From the cell containing the given text, extract its center point as [x, y] coordinate. 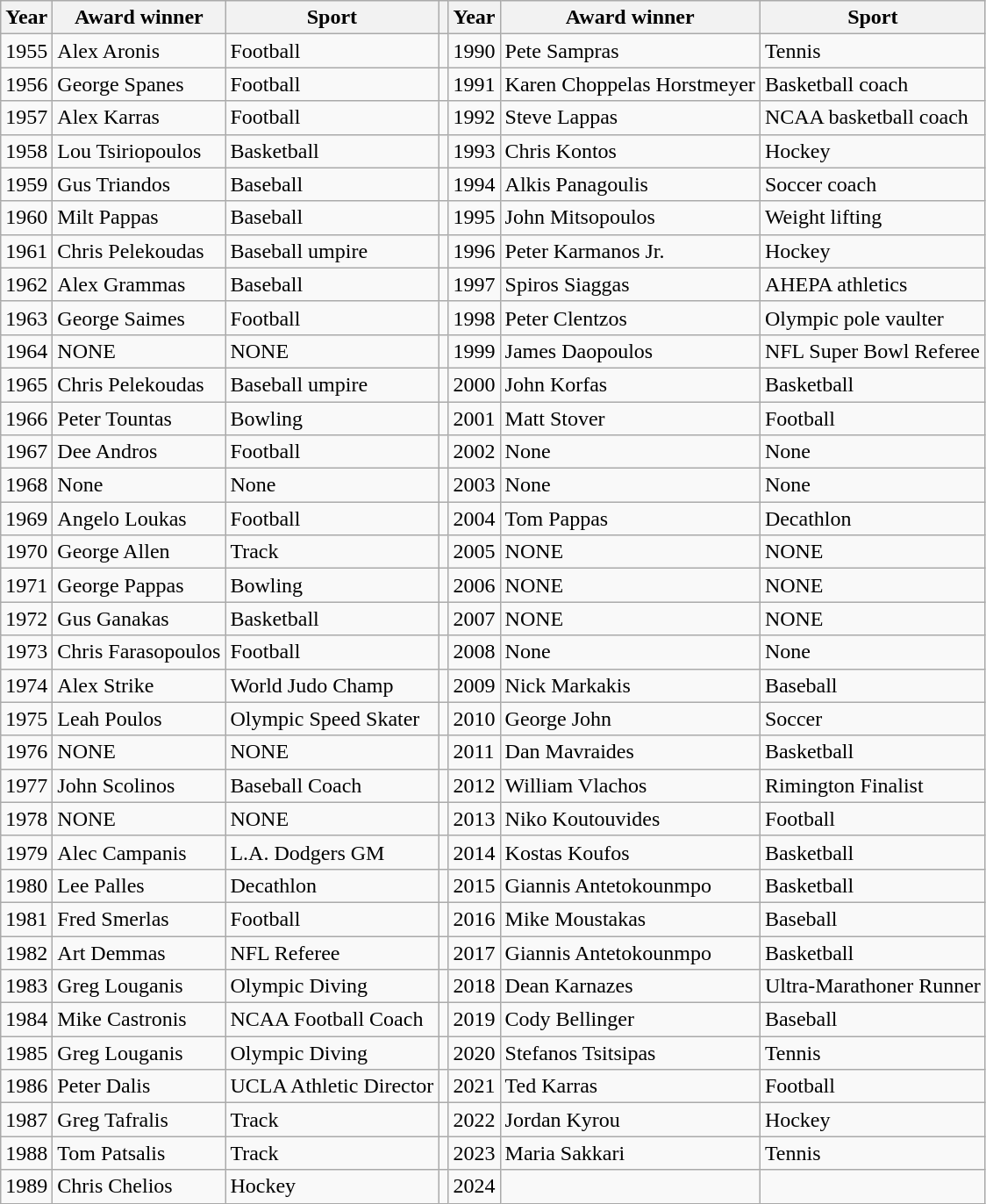
Dan Mavraides [630, 752]
1994 [474, 184]
1970 [26, 552]
Dean Karnazes [630, 986]
1964 [26, 351]
1997 [474, 284]
2013 [474, 819]
1987 [26, 1120]
2012 [474, 785]
Mike Moustakas [630, 919]
1969 [26, 519]
NCAA Football Coach [332, 1020]
Peter Karmanos Jr. [630, 251]
Fred Smerlas [139, 919]
Steve Lappas [630, 118]
Ted Karras [630, 1086]
Tom Patsalis [139, 1153]
George Allen [139, 552]
2009 [474, 685]
1961 [26, 251]
1966 [26, 419]
Basketball coach [872, 84]
1989 [26, 1186]
2020 [474, 1053]
John Scolinos [139, 785]
Peter Dalis [139, 1086]
NCAA basketball coach [872, 118]
Spiros Siaggas [630, 284]
Soccer [872, 719]
Alex Karras [139, 118]
2022 [474, 1120]
George Saimes [139, 318]
Rimington Finalist [872, 785]
Karen Choppelas Horstmeyer [630, 84]
1986 [26, 1086]
Greg Tafralis [139, 1120]
William Vlachos [630, 785]
Mike Castronis [139, 1020]
Stefanos Tsitsipas [630, 1053]
1991 [474, 84]
2001 [474, 419]
John Mitsopoulos [630, 218]
2017 [474, 952]
Milt Pappas [139, 218]
2024 [474, 1186]
George Pappas [139, 585]
1975 [26, 719]
Jordan Kyrou [630, 1120]
2021 [474, 1086]
1983 [26, 986]
Peter Tountas [139, 419]
John Korfas [630, 384]
Chris Farasopoulos [139, 652]
Soccer coach [872, 184]
World Judo Champ [332, 685]
Kostas Koufos [630, 852]
1957 [26, 118]
Chris Kontos [630, 151]
1968 [26, 485]
2000 [474, 384]
UCLA Athletic Director [332, 1086]
Art Demmas [139, 952]
Tom Pappas [630, 519]
Dee Andros [139, 452]
Alkis Panagoulis [630, 184]
Alec Campanis [139, 852]
George John [630, 719]
Angelo Loukas [139, 519]
2005 [474, 552]
Lee Palles [139, 885]
1988 [26, 1153]
1962 [26, 284]
Cody Bellinger [630, 1020]
2015 [474, 885]
Chris Chelios [139, 1186]
Matt Stover [630, 419]
1990 [474, 51]
1977 [26, 785]
L.A. Dodgers GM [332, 852]
2011 [474, 752]
Lou Tsiriopoulos [139, 151]
2003 [474, 485]
1992 [474, 118]
1981 [26, 919]
1979 [26, 852]
2010 [474, 719]
1985 [26, 1053]
Alex Aronis [139, 51]
1956 [26, 84]
AHEPA athletics [872, 284]
George Spanes [139, 84]
NFL Referee [332, 952]
Alex Strike [139, 685]
1955 [26, 51]
Ultra-Marathoner Runner [872, 986]
Maria Sakkari [630, 1153]
NFL Super Bowl Referee [872, 351]
Niko Koutouvides [630, 819]
1978 [26, 819]
1982 [26, 952]
James Daopoulos [630, 351]
2023 [474, 1153]
Gus Triandos [139, 184]
Nick Markakis [630, 685]
Peter Clentzos [630, 318]
2008 [474, 652]
1972 [26, 619]
2018 [474, 986]
Alex Grammas [139, 284]
1965 [26, 384]
2016 [474, 919]
1973 [26, 652]
Olympic pole vaulter [872, 318]
1998 [474, 318]
1984 [26, 1020]
Olympic Speed Skater [332, 719]
2007 [474, 619]
2004 [474, 519]
2014 [474, 852]
Pete Sampras [630, 51]
1993 [474, 151]
1963 [26, 318]
2006 [474, 585]
1960 [26, 218]
Baseball Coach [332, 785]
1980 [26, 885]
1999 [474, 351]
1974 [26, 685]
1976 [26, 752]
1959 [26, 184]
1958 [26, 151]
1971 [26, 585]
Weight lifting [872, 218]
1995 [474, 218]
1996 [474, 251]
Gus Ganakas [139, 619]
Leah Poulos [139, 719]
2002 [474, 452]
1967 [26, 452]
2019 [474, 1020]
